For the text-containing cell, return its midpoint in [X, Y] coordinate format. 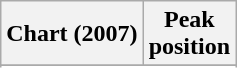
Chart (2007) [72, 34]
Peak position [189, 34]
